Extract the [X, Y] coordinate from the center of the cell holding the provided text.  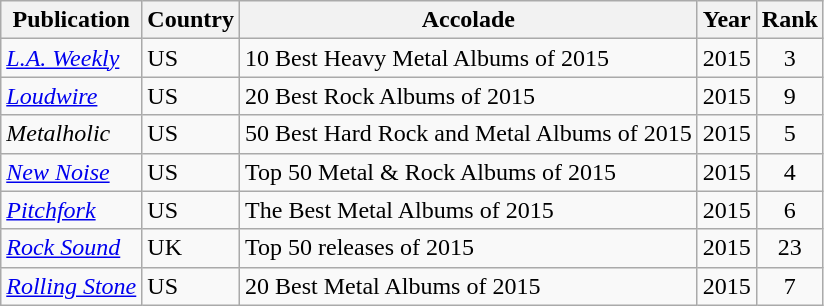
20 Best Metal Albums of 2015 [469, 286]
23 [790, 248]
Top 50 Metal & Rock Albums of 2015 [469, 172]
Pitchfork [72, 210]
Rock Sound [72, 248]
Country [191, 20]
Publication [72, 20]
Metalholic [72, 134]
L.A. Weekly [72, 58]
Rolling Stone [72, 286]
UK [191, 248]
6 [790, 210]
5 [790, 134]
7 [790, 286]
Top 50 releases of 2015 [469, 248]
20 Best Rock Albums of 2015 [469, 96]
9 [790, 96]
3 [790, 58]
10 Best Heavy Metal Albums of 2015 [469, 58]
Loudwire [72, 96]
Year [726, 20]
Rank [790, 20]
Accolade [469, 20]
50 Best Hard Rock and Metal Albums of 2015 [469, 134]
4 [790, 172]
The Best Metal Albums of 2015 [469, 210]
New Noise [72, 172]
